From the cell containing the given text, extract its center point as [X, Y] coordinate. 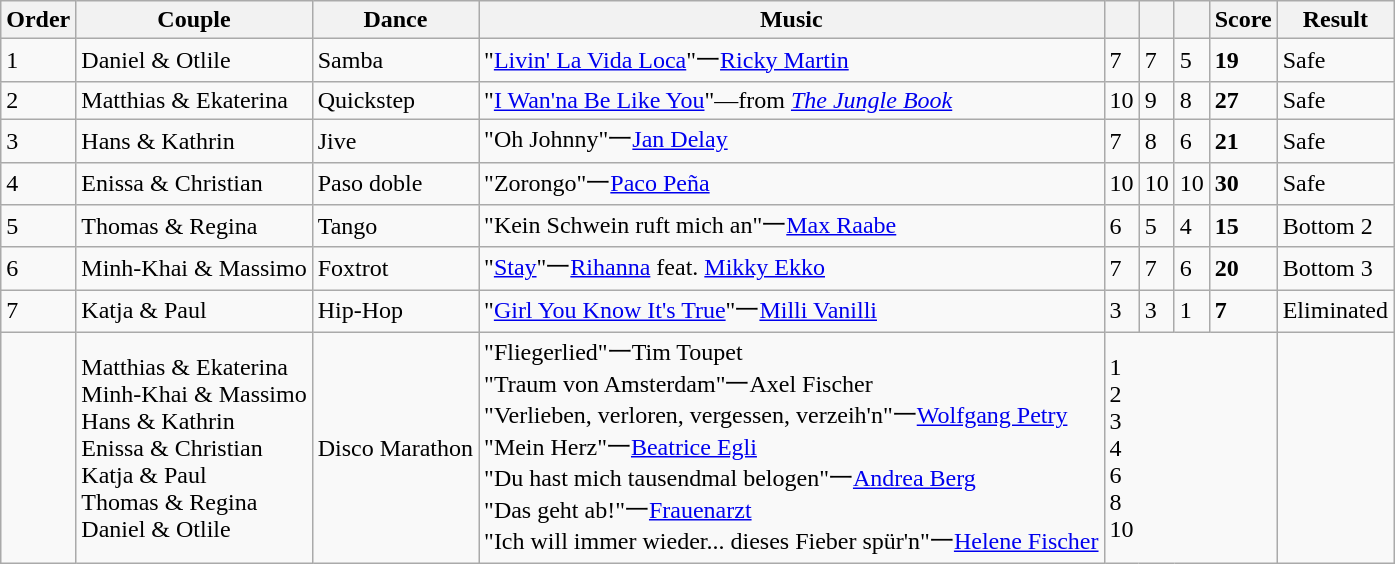
"Girl You Know It's True"一Milli Vanilli [792, 312]
Disco Marathon [395, 448]
Katja & Paul [194, 312]
"Oh Johnny"一Jan Delay [792, 140]
Enissa & Christian [194, 184]
Quickstep [395, 100]
Order [38, 20]
9 [1156, 100]
30 [1243, 184]
Thomas & Regina [194, 226]
Samba [395, 60]
15 [1243, 226]
Music [792, 20]
Matthias & Ekaterina [194, 100]
Paso doble [395, 184]
"Stay"一Rihanna feat. Mikky Ekko [792, 268]
Tango [395, 226]
21 [1243, 140]
Result [1335, 20]
20 [1243, 268]
"Kein Schwein ruft mich an"一Max Raabe [792, 226]
Score [1243, 20]
Jive [395, 140]
Bottom 3 [1335, 268]
"I Wan'na Be Like You"—from The Jungle Book [792, 100]
"Livin' La Vida Loca"一Ricky Martin [792, 60]
Hip-Hop [395, 312]
Daniel & Otlile [194, 60]
27 [1243, 100]
Minh-Khai & Massimo [194, 268]
Eliminated [1335, 312]
Foxtrot [395, 268]
Hans & Kathrin [194, 140]
Dance [395, 20]
2 [38, 100]
Couple [194, 20]
Bottom 2 [1335, 226]
19 [1243, 60]
"Zorongo"一Paco Peña [792, 184]
12346810 [1190, 448]
Matthias & EkaterinaMinh-Khai & MassimoHans & KathrinEnissa & ChristianKatja & PaulThomas & ReginaDaniel & Otlile [194, 448]
